For the text-containing cell, return its midpoint in (x, y) coordinate format. 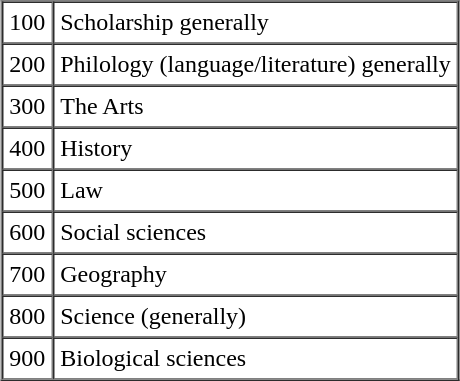
Social sciences (256, 233)
400 (28, 149)
800 (28, 317)
600 (28, 233)
Biological sciences (256, 359)
500 (28, 191)
Philology (language/literature) generally (256, 65)
300 (28, 107)
700 (28, 275)
Scholarship generally (256, 23)
Law (256, 191)
200 (28, 65)
The Arts (256, 107)
100 (28, 23)
Geography (256, 275)
History (256, 149)
Science (generally) (256, 317)
900 (28, 359)
